Locate the cell with the specified text and output its (X, Y) center coordinate. 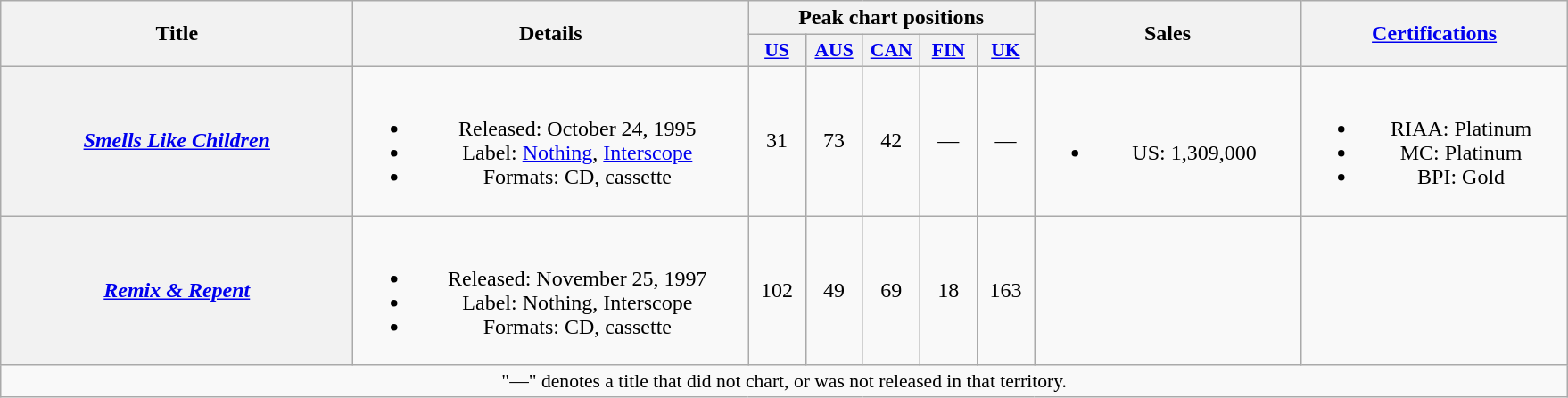
18 (948, 291)
Remix & Repent (177, 291)
69 (891, 291)
Sales (1168, 34)
102 (777, 291)
FIN (948, 51)
Details (551, 34)
Released: November 25, 1997Label: Nothing, InterscopeFormats: CD, cassette (551, 291)
49 (834, 291)
Certifications (1434, 34)
Released: October 24, 1995Label: Nothing, InterscopeFormats: CD, cassette (551, 141)
163 (1005, 291)
Title (177, 34)
"—" denotes a title that did not chart, or was not released in that territory. (785, 381)
UK (1005, 51)
73 (834, 141)
42 (891, 141)
31 (777, 141)
Peak chart positions (892, 18)
AUS (834, 51)
Smells Like Children (177, 141)
CAN (891, 51)
US: 1,309,000 (1168, 141)
US (777, 51)
RIAA: PlatinumMC: PlatinumBPI: Gold (1434, 141)
